Determine the [X, Y] coordinate at the center of the cell enclosing the given text.  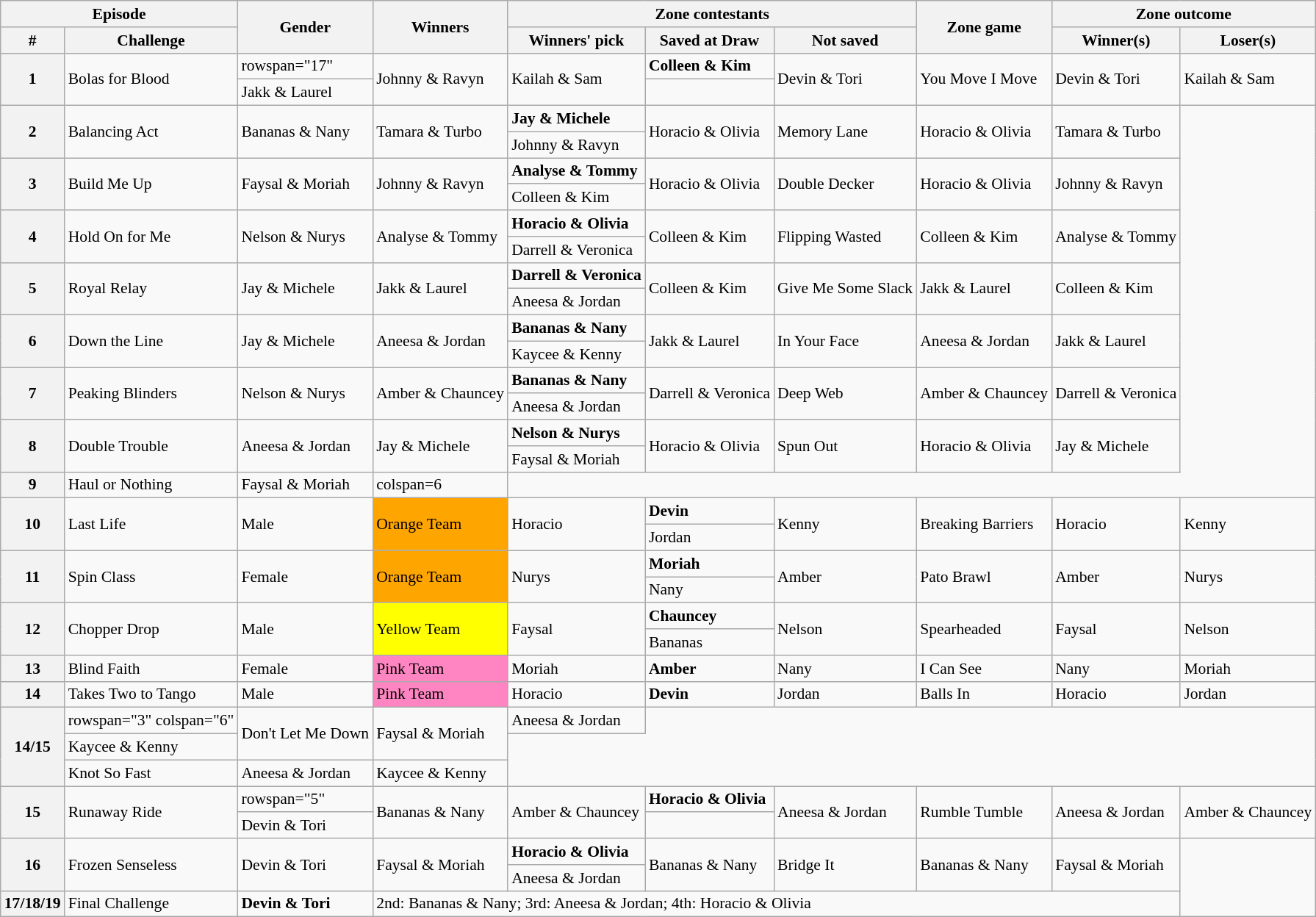
Loser(s) [1248, 40]
Yellow Team [440, 629]
Memory Lane [845, 132]
colspan=6 [440, 485]
Blind Faith [151, 669]
Bananas [710, 642]
Zone contestants [712, 14]
In Your Face [845, 341]
# [32, 40]
Haul or Nothing [151, 485]
Gender [305, 26]
rowspan="17" [305, 66]
Peaking Blinders [151, 394]
Deep Web [845, 394]
Runaway Ride [151, 813]
Winners' pick [576, 40]
Spun Out [845, 445]
Takes Two to Tango [151, 694]
2 [32, 132]
You Move I Move [984, 79]
Final Challenge [151, 904]
Double Decker [845, 184]
Pato Brawl [984, 576]
Winners [440, 26]
3 [32, 184]
Royal Relay [151, 288]
Hold On for Me [151, 237]
15 [32, 813]
Winner(s) [1115, 40]
Frozen Senseless [151, 864]
14 [32, 694]
Episode [119, 14]
Knot So Fast [151, 773]
Spearheaded [984, 629]
Double Trouble [151, 445]
Spin Class [151, 576]
16 [32, 864]
10 [32, 525]
Zone game [984, 26]
2nd: Bananas & Nany; 3rd: Aneesa & Jordan; 4th: Horacio & Olivia [776, 904]
Flipping Wasted [845, 237]
5 [32, 288]
Zone outcome [1183, 14]
Challenge [151, 40]
4 [32, 237]
Give Me Some Slack [845, 288]
I Can See [984, 669]
7 [32, 394]
Bolas for Blood [151, 79]
13 [32, 669]
Don't Let Me Down [305, 733]
9 [32, 485]
Chauncey [710, 616]
rowspan="3" colspan="6" [151, 721]
Rumble Tumble [984, 813]
11 [32, 576]
rowspan="5" [305, 799]
6 [32, 341]
Not saved [845, 40]
Down the Line [151, 341]
Build Me Up [151, 184]
12 [32, 629]
Saved at Draw [710, 40]
8 [32, 445]
14/15 [32, 747]
Chopper Drop [151, 629]
1 [32, 79]
Breaking Barriers [984, 525]
Bridge It [845, 864]
Balancing Act [151, 132]
Last Life [151, 525]
17/18/19 [32, 904]
Balls In [984, 694]
